Pinpoint the cell where the given text exists, returning its [x, y] midpoint coordinate. 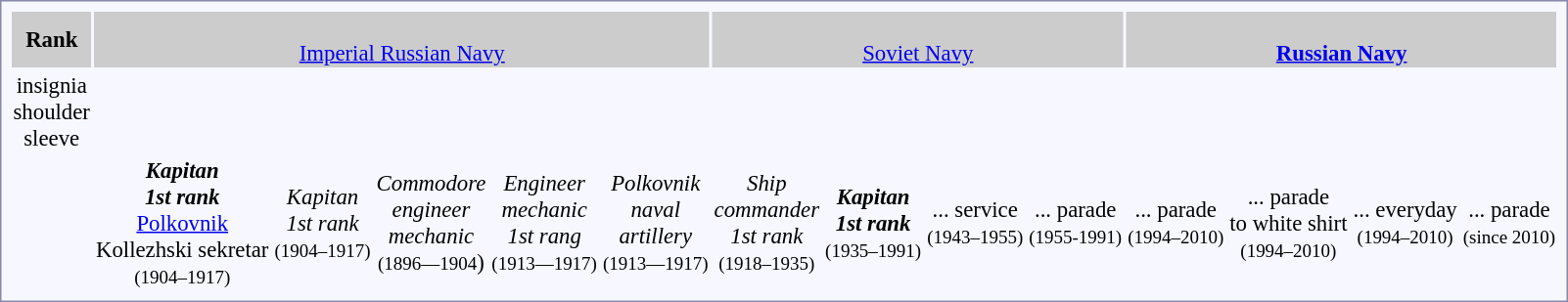
... parade(1994–2010) [1176, 223]
Kapitan1st rankPolkovnikKollezhski sekretar(1904–1917) [182, 223]
Kapitan1st rank(1935–1991) [873, 223]
Commodoreengineermechanic(1896—1904) [431, 223]
Rank [51, 39]
... paradeto white shirt(1994–2010) [1288, 223]
insigniashouldersleeve [51, 111]
... parade(since 2010) [1509, 223]
... everyday(1994–2010) [1406, 223]
... parade(1955-1991) [1076, 223]
Soviet Navy [918, 39]
Russian Navy [1342, 39]
Kapitan1st rank(1904–1917) [323, 223]
Polkovniknavalartillery(1913—1917) [656, 223]
Imperial Russian Navy [401, 39]
Engineermechanic1st rang(1913—1917) [544, 223]
... service(1943–1955) [975, 223]
Shipcommander1st rank(1918–1935) [767, 223]
